Identify which cell holds the provided text, then report its [X, Y] central coordinate. 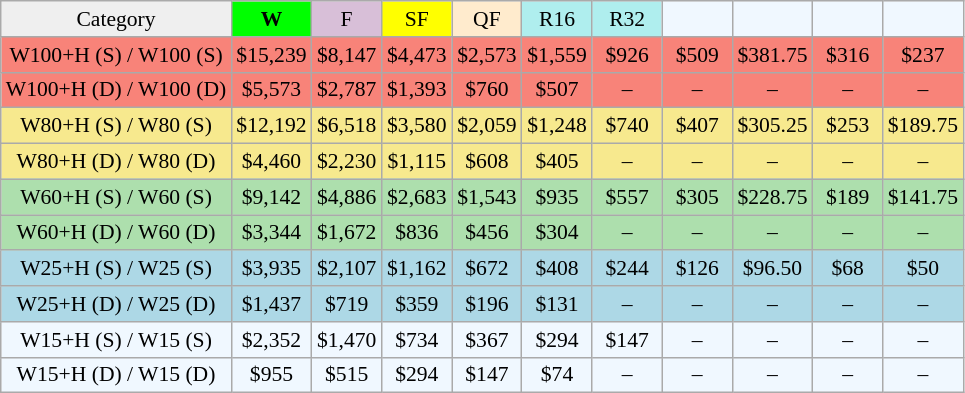
$2,059 [487, 126]
$2,683 [417, 197]
$189 [848, 197]
$1,248 [557, 126]
$405 [557, 162]
$760 [487, 90]
$9,142 [271, 197]
$3,344 [271, 233]
$237 [923, 55]
W80+H (D) / W80 (D) [116, 162]
$836 [417, 233]
$96.50 [772, 269]
$1,470 [347, 340]
$2,230 [347, 162]
$1,437 [271, 304]
$3,935 [271, 269]
$6,518 [347, 126]
$196 [487, 304]
$305.25 [772, 126]
$672 [487, 269]
$2,787 [347, 90]
$2,573 [487, 55]
$12,192 [271, 126]
$367 [487, 340]
W [271, 19]
$1,162 [417, 269]
$1,115 [417, 162]
F [347, 19]
$456 [487, 233]
$126 [697, 269]
$50 [923, 269]
$407 [697, 126]
$740 [627, 126]
$515 [347, 375]
$719 [347, 304]
$608 [487, 162]
$1,672 [347, 233]
$2,352 [271, 340]
$15,239 [271, 55]
$1,543 [487, 197]
$3,580 [417, 126]
$4,473 [417, 55]
$4,460 [271, 162]
$955 [271, 375]
$4,886 [347, 197]
$305 [697, 197]
SF [417, 19]
$381.75 [772, 55]
$8,147 [347, 55]
$734 [417, 340]
$316 [848, 55]
W15+H (D) / W15 (D) [116, 375]
Category [116, 19]
W15+H (S) / W15 (S) [116, 340]
R32 [627, 19]
$1,393 [417, 90]
$189.75 [923, 126]
$557 [627, 197]
W100+H (S) / W100 (S) [116, 55]
W25+H (D) / W25 (D) [116, 304]
$926 [627, 55]
W25+H (S) / W25 (S) [116, 269]
$509 [697, 55]
$68 [848, 269]
QF [487, 19]
$141.75 [923, 197]
$359 [417, 304]
$5,573 [271, 90]
$244 [627, 269]
$228.75 [772, 197]
W80+H (S) / W80 (S) [116, 126]
$74 [557, 375]
$253 [848, 126]
W60+H (D) / W60 (D) [116, 233]
$1,559 [557, 55]
$935 [557, 197]
$304 [557, 233]
$2,107 [347, 269]
W100+H (D) / W100 (D) [116, 90]
$507 [557, 90]
$408 [557, 269]
W60+H (S) / W60 (S) [116, 197]
R16 [557, 19]
$131 [557, 304]
